Capture the cell that displays the provided text and extract its [x, y] central coordinate. 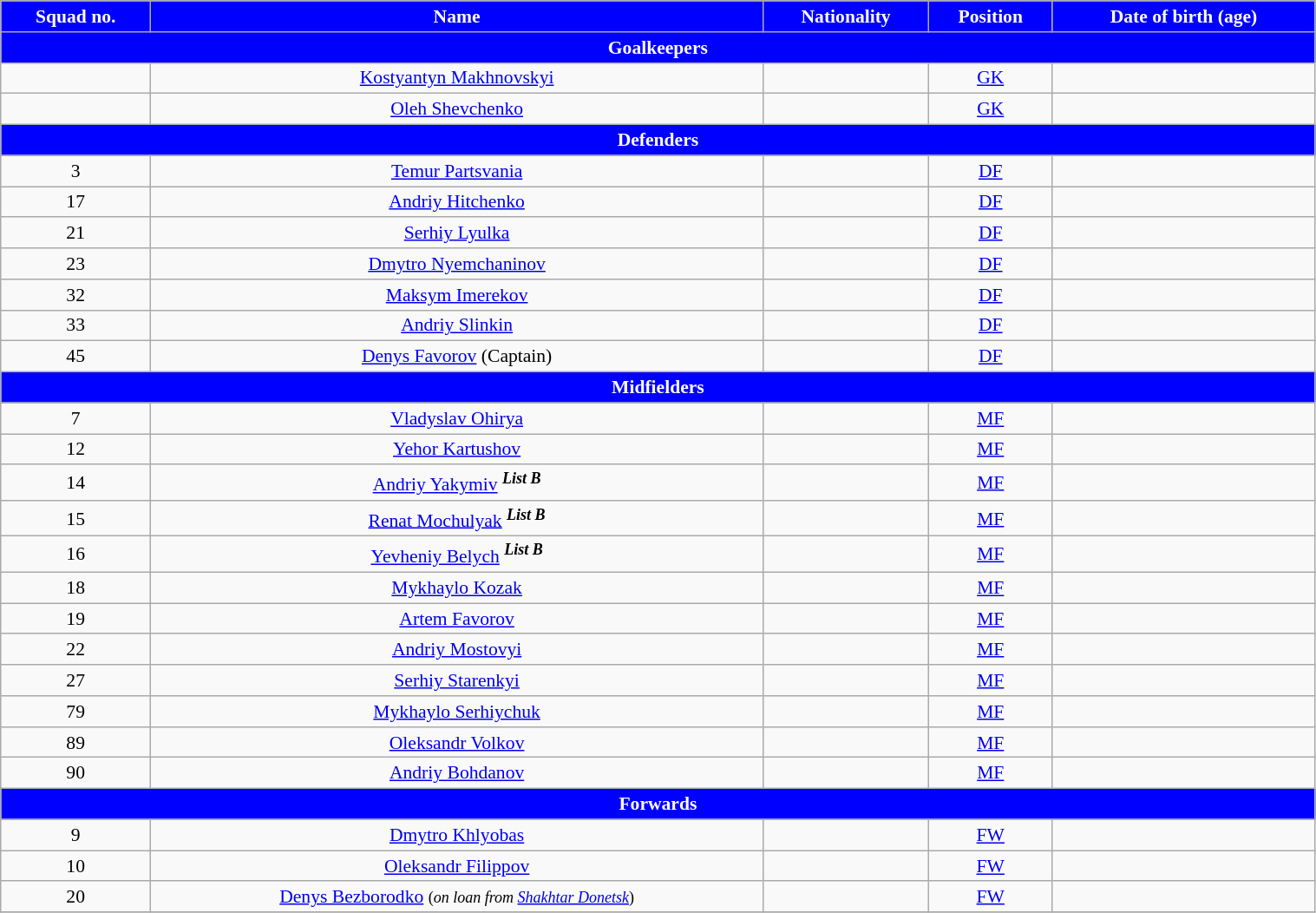
Temur Partsvania [457, 171]
Name [457, 16]
7 [76, 418]
Defenders [658, 141]
Artem Favorov [457, 619]
Kostyantyn Makhnovskyi [457, 78]
Forwards [658, 805]
9 [76, 835]
Andriy Bohdanov [457, 773]
Oleh Shevchenko [457, 109]
21 [76, 233]
Yevheniy Belych List B [457, 554]
3 [76, 171]
Nationality [847, 16]
20 [76, 897]
15 [76, 519]
Renat Mochulyak List B [457, 519]
Position [991, 16]
16 [76, 554]
22 [76, 650]
Denys Bezborodko (on loan from Shakhtar Donetsk) [457, 897]
Yehor Kartushov [457, 450]
Vladyslav Ohirya [457, 418]
27 [76, 680]
45 [76, 357]
Serhiy Starenkyi [457, 680]
Andriy Slinkin [457, 325]
Oleksandr Volkov [457, 743]
Mykhaylo Kozak [457, 588]
19 [76, 619]
33 [76, 325]
Dmytro Khlyobas [457, 835]
10 [76, 866]
Dmytro Nyemchaninov [457, 264]
Denys Favorov (Captain) [457, 357]
Maksym Imerekov [457, 295]
90 [76, 773]
Andriy Yakymiv List B [457, 483]
89 [76, 743]
32 [76, 295]
Goalkeepers [658, 48]
Squad no. [76, 16]
Date of birth (age) [1183, 16]
Andriy Hitchenko [457, 202]
Andriy Mostovyi [457, 650]
Mykhaylo Serhiychuk [457, 712]
23 [76, 264]
18 [76, 588]
17 [76, 202]
79 [76, 712]
14 [76, 483]
Oleksandr Filippov [457, 866]
Midfielders [658, 388]
Serhiy Lyulka [457, 233]
12 [76, 450]
